Determine the (X, Y) coordinate at the center of the cell enclosing the given text.  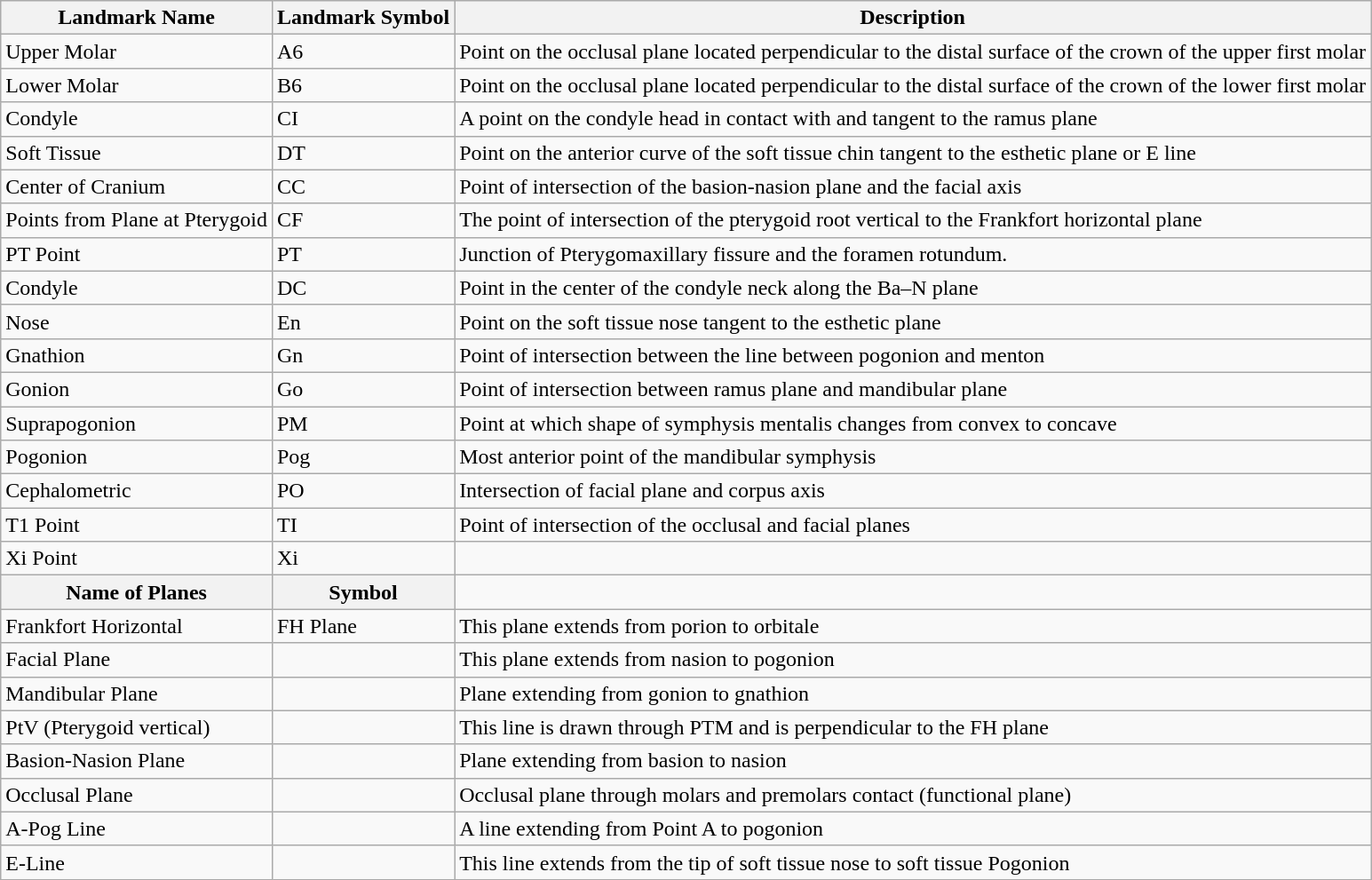
CF (362, 220)
Xi (362, 559)
PtV (Pterygoid vertical) (137, 727)
Soft Tissue (137, 153)
PM (362, 424)
Point in the center of the condyle neck along the Ba–N plane (913, 288)
Upper Molar (137, 52)
B6 (362, 85)
Center of Cranium (137, 186)
Gnathion (137, 355)
Nose (137, 321)
Cephalometric (137, 491)
Intersection of facial plane and corpus axis (913, 491)
Point at which shape of symphysis mentalis changes from convex to concave (913, 424)
Point on the occlusal plane located perpendicular to the distal surface of the crown of the upper first molar (913, 52)
CI (362, 119)
A line extending from Point A to pogonion (913, 828)
Plane extending from basion to nasion (913, 761)
Mandibular Plane (137, 694)
Description (913, 18)
Junction of Pterygomaxillary fissure and the foramen rotundum. (913, 254)
This plane extends from porion to orbitale (913, 626)
Basion-Nasion Plane (137, 761)
Most anterior point of the mandibular symphysis (913, 457)
DT (362, 153)
Point of intersection of the occlusal and facial planes (913, 525)
A6 (362, 52)
Gonion (137, 389)
This plane extends from nasion to pogonion (913, 660)
Point on the occlusal plane located perpendicular to the distal surface of the crown of the lower first molar (913, 85)
PT (362, 254)
The point of intersection of the pterygoid root vertical to the Frankfort horizontal plane (913, 220)
DC (362, 288)
Point on the soft tissue nose tangent to the esthetic plane (913, 321)
A-Pog Line (137, 828)
Points from Plane at Pterygoid (137, 220)
Point of intersection of the basion-nasion plane and the facial axis (913, 186)
Pogonion (137, 457)
A point on the condyle head in contact with and tangent to the ramus plane (913, 119)
En (362, 321)
Occlusal plane through molars and premolars contact (functional plane) (913, 795)
Name of Planes (137, 592)
Plane extending from gonion to gnathion (913, 694)
FH Plane (362, 626)
E-Line (137, 862)
CC (362, 186)
Point on the anterior curve of the soft tissue chin tangent to the esthetic plane or E line (913, 153)
This line is drawn through PTM and is perpendicular to the FH plane (913, 727)
Facial Plane (137, 660)
Frankfort Horizontal (137, 626)
Gn (362, 355)
Symbol (362, 592)
Go (362, 389)
Xi Point (137, 559)
This line extends from the tip of soft tissue nose to soft tissue Pogonion (913, 862)
PT Point (137, 254)
TI (362, 525)
T1 Point (137, 525)
Landmark Name (137, 18)
Suprapogonion (137, 424)
Point of intersection between the line between pogonion and menton (913, 355)
PO (362, 491)
Occlusal Plane (137, 795)
Lower Molar (137, 85)
Pog (362, 457)
Point of intersection between ramus plane and mandibular plane (913, 389)
Landmark Symbol (362, 18)
